Search for the cell housing the specified text and yield its [X, Y] center coordinate. 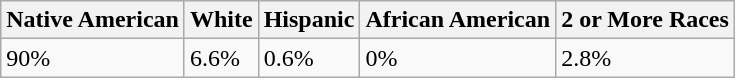
African American [458, 20]
Native American [93, 20]
Hispanic [309, 20]
White [221, 20]
2.8% [646, 58]
0% [458, 58]
6.6% [221, 58]
90% [93, 58]
2 or More Races [646, 20]
0.6% [309, 58]
